Locate the cell with the specified text and output its [x, y] center coordinate. 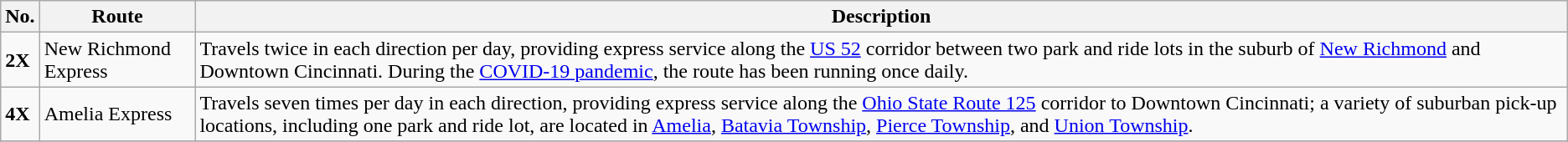
Description [881, 17]
Route [117, 17]
Amelia Express [117, 114]
New Richmond Express [117, 60]
No. [20, 17]
4X [20, 114]
2X [20, 60]
